Locate the cell with the specified text and output its [X, Y] center coordinate. 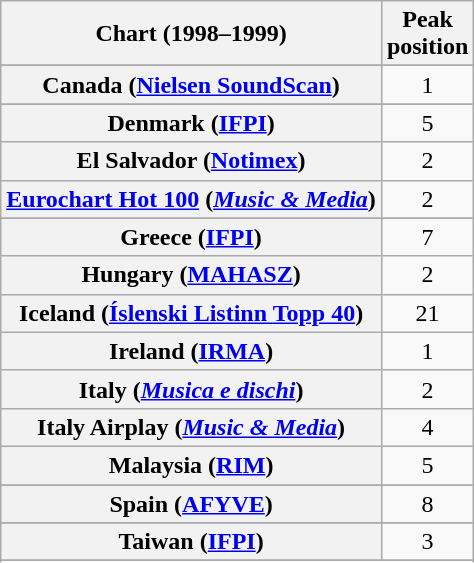
Greece (IFPI) [192, 237]
Malaysia (RIM) [192, 465]
Iceland (Íslenski Listinn Topp 40) [192, 313]
Peakposition [427, 34]
Italy (Musica e dischi) [192, 389]
8 [427, 503]
Taiwan (IFPI) [192, 542]
3 [427, 542]
4 [427, 427]
7 [427, 237]
El Salvador (Notimex) [192, 161]
21 [427, 313]
Denmark (IFPI) [192, 123]
Spain (AFYVE) [192, 503]
Eurochart Hot 100 (Music & Media) [192, 199]
Ireland (IRMA) [192, 351]
Italy Airplay (Music & Media) [192, 427]
Canada (Nielsen SoundScan) [192, 85]
Chart (1998–1999) [192, 34]
Hungary (MAHASZ) [192, 275]
